Identify which cell holds the provided text, then report its [x, y] central coordinate. 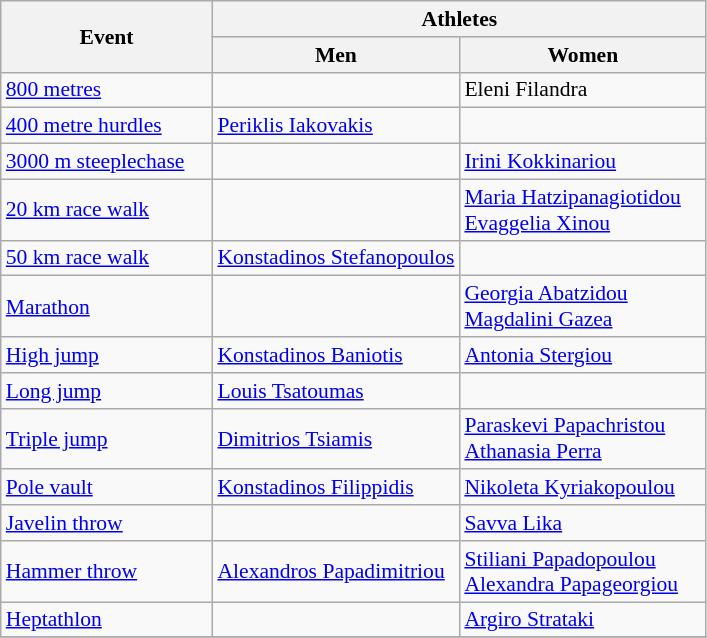
Savva Lika [582, 523]
Eleni Filandra [582, 90]
Women [582, 55]
Dimitrios Tsiamis [336, 438]
Event [107, 36]
Stiliani Papadopoulou Alexandra Papageorgiou [582, 572]
Athletes [459, 19]
Irini Kokkinariou [582, 162]
Paraskevi Papachristou Athanasia Perra [582, 438]
Konstadinos Stefanopoulos [336, 258]
Heptathlon [107, 620]
High jump [107, 355]
Konstadinos Baniotis [336, 355]
Argiro Strataki [582, 620]
Marathon [107, 306]
Men [336, 55]
Alexandros Papadimitriou [336, 572]
Pole vault [107, 488]
Hammer throw [107, 572]
Periklis Iakovakis [336, 126]
Nikoleta Kyriakopoulou [582, 488]
50 km race walk [107, 258]
20 km race walk [107, 210]
Long jump [107, 391]
Triple jump [107, 438]
Louis Tsatoumas [336, 391]
3000 m steeplechase [107, 162]
Konstadinos Filippidis [336, 488]
Antonia Stergiou [582, 355]
Javelin throw [107, 523]
800 metres [107, 90]
400 metre hurdles [107, 126]
Maria Hatzipanagiotidou Evaggelia Xinou [582, 210]
Georgia Abatzidou Magdalini Gazea [582, 306]
